Output the [x, y] coordinate of the center of the cell containing the given text.  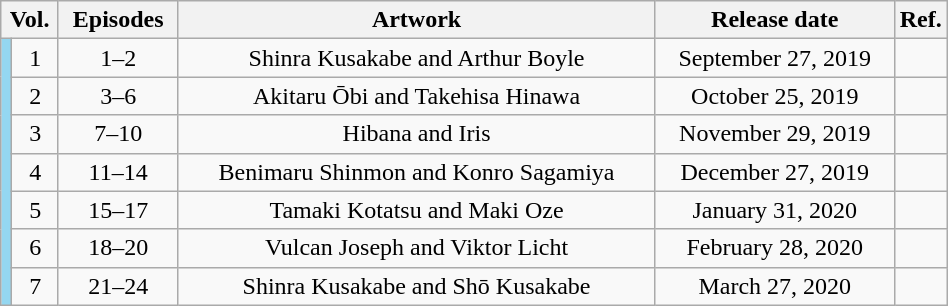
Tamaki Kotatsu and Maki Oze [416, 210]
5 [36, 210]
2 [36, 96]
Vol. [30, 20]
Akitaru Ōbi and Takehisa Hinawa [416, 96]
Shinra Kusakabe and Shō Kusakabe [416, 286]
March 27, 2020 [774, 286]
September 27, 2019 [774, 58]
3 [36, 134]
21–24 [118, 286]
Shinra Kusakabe and Arthur Boyle [416, 58]
6 [36, 248]
February 28, 2020 [774, 248]
November 29, 2019 [774, 134]
Ref. [920, 20]
Vulcan Joseph and Viktor Licht [416, 248]
Benimaru Shinmon and Konro Sagamiya [416, 172]
Artwork [416, 20]
3–6 [118, 96]
1–2 [118, 58]
7–10 [118, 134]
Episodes [118, 20]
December 27, 2019 [774, 172]
7 [36, 286]
Hibana and Iris [416, 134]
11–14 [118, 172]
18–20 [118, 248]
4 [36, 172]
1 [36, 58]
January 31, 2020 [774, 210]
Release date [774, 20]
October 25, 2019 [774, 96]
15–17 [118, 210]
